Identify which cell holds the provided text, then report its [x, y] central coordinate. 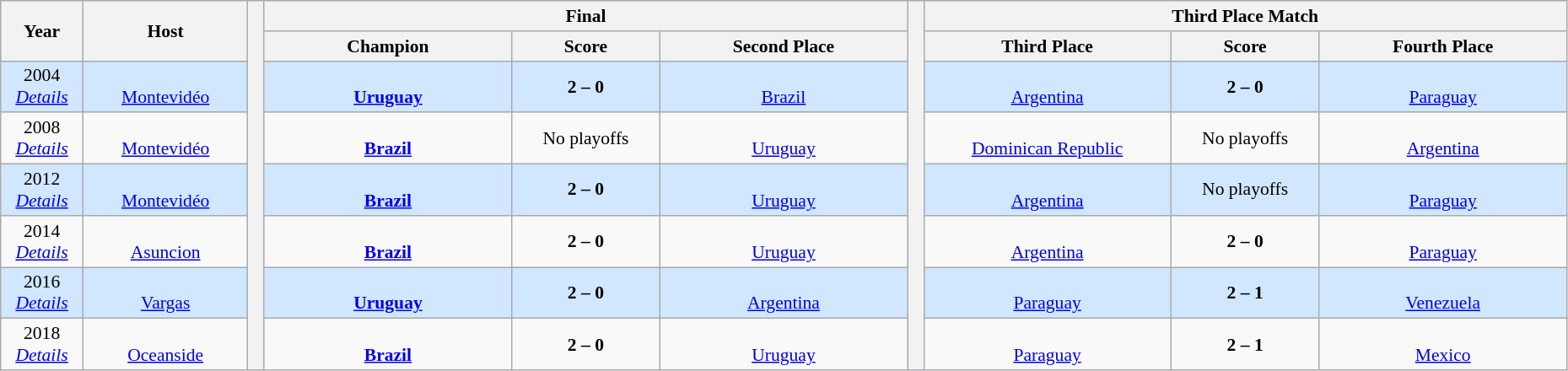
2008 Details [42, 138]
Asuncion [165, 241]
Final [585, 16]
2012 Details [42, 191]
Dominican Republic [1048, 138]
Third Place [1048, 46]
Third Place Match [1245, 16]
Champion [388, 46]
Vargas [165, 293]
2014 Details [42, 241]
2016 Details [42, 293]
2018 Details [42, 344]
Mexico [1442, 344]
Year [42, 30]
Host [165, 30]
Fourth Place [1442, 46]
2004 Details [42, 86]
Venezuela [1442, 293]
Second Place [783, 46]
Oceanside [165, 344]
